Scan for the cell matching the given text and deliver its [x, y] coordinate at center. 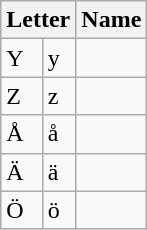
z [59, 96]
Letter [38, 20]
ä [59, 172]
Ö [22, 210]
Y [22, 58]
Ä [22, 172]
ö [59, 210]
Å [22, 134]
Z [22, 96]
å [59, 134]
y [59, 58]
Name [112, 20]
